Capture the cell that displays the provided text and extract its [x, y] central coordinate. 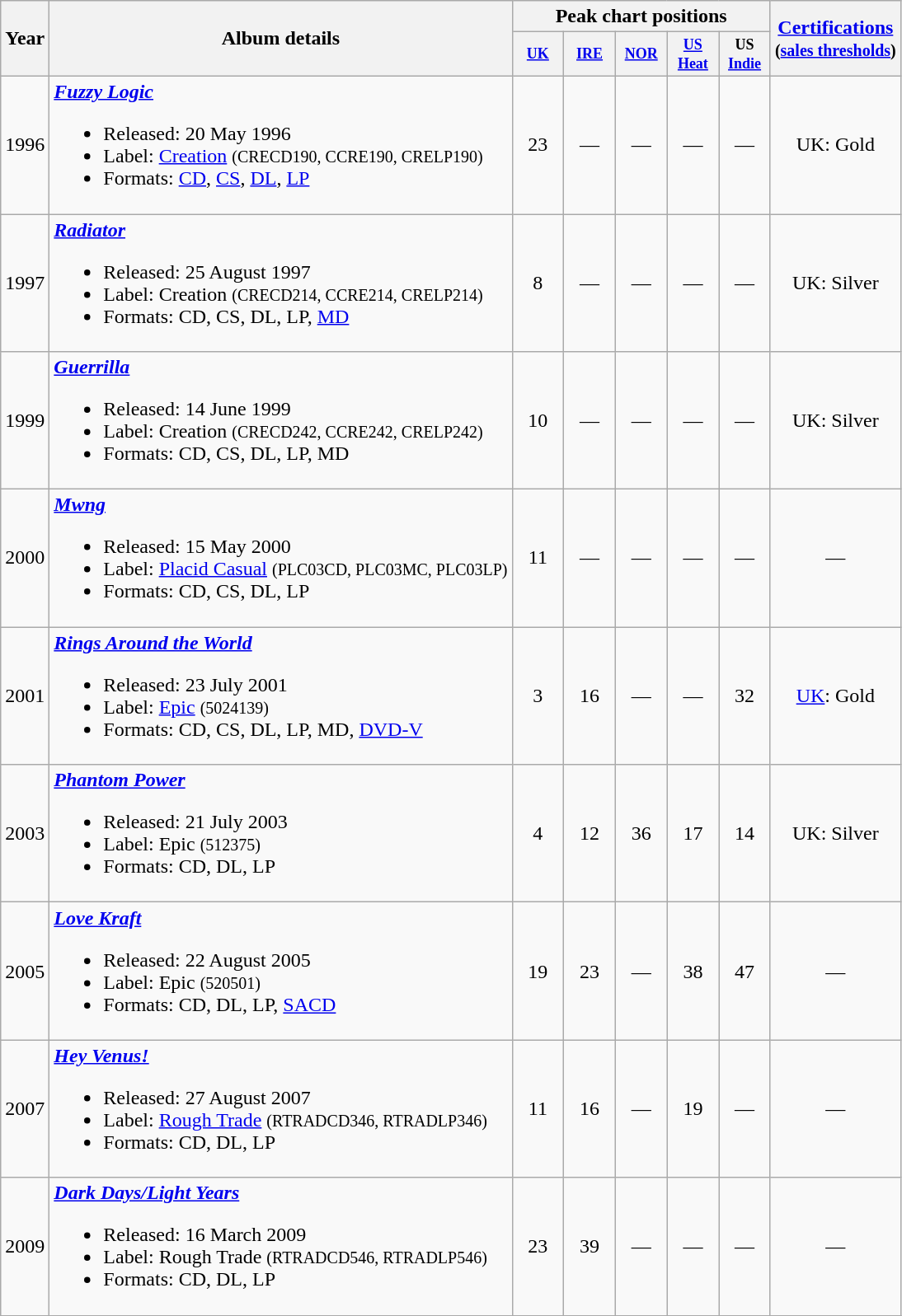
Rings Around the WorldReleased: 23 July 2001Label: Epic (5024139)Formats: CD, CS, DL, LP, MD, DVD-V [280, 695]
47 [745, 971]
US Heat [693, 54]
12 [590, 834]
Phantom PowerReleased: 21 July 2003Label: Epic (512375)Formats: CD, DL, LP [280, 834]
Peak chart positions [641, 16]
NOR [641, 54]
GuerrillaReleased: 14 June 1999Label: Creation (CRECD242, CCRE242, CRELP242)Formats: CD, CS, DL, LP, MD [280, 420]
Certifications(sales thresholds) [835, 39]
UK [538, 54]
2003 [25, 834]
1999 [25, 420]
3 [538, 695]
14 [745, 834]
10 [538, 420]
38 [693, 971]
2001 [25, 695]
Hey Venus!Released: 27 August 2007Label: Rough Trade (RTRADCD346, RTRADLP346)Formats: CD, DL, LP [280, 1109]
1996 [25, 145]
2007 [25, 1109]
2005 [25, 971]
RadiatorReleased: 25 August 1997Label: Creation (CRECD214, CCRE214, CRELP214)Formats: CD, CS, DL, LP, MD [280, 283]
36 [641, 834]
MwngReleased: 15 May 2000Label: Placid Casual (PLC03CD, PLC03MC, PLC03LP)Formats: CD, CS, DL, LP [280, 559]
1997 [25, 283]
IRE [590, 54]
2009 [25, 1246]
US Indie [745, 54]
32 [745, 695]
39 [590, 1246]
17 [693, 834]
Fuzzy LogicReleased: 20 May 1996Label: Creation (CRECD190, CCRE190, CRELP190)Formats: CD, CS, DL, LP [280, 145]
2000 [25, 559]
4 [538, 834]
Year [25, 39]
Dark Days/Light YearsReleased: 16 March 2009Label: Rough Trade (RTRADCD546, RTRADLP546)Formats: CD, DL, LP [280, 1246]
8 [538, 283]
Album details [280, 39]
Love KraftReleased: 22 August 2005Label: Epic (520501)Formats: CD, DL, LP, SACD [280, 971]
